Detect which cell encompasses the target text, then output its (X, Y) center coordinate. 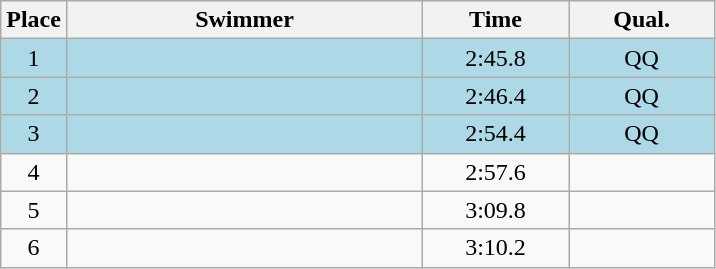
1 (34, 58)
2:45.8 (496, 58)
Swimmer (244, 20)
3:09.8 (496, 210)
5 (34, 210)
4 (34, 172)
Place (34, 20)
Qual. (642, 20)
6 (34, 248)
Time (496, 20)
2:57.6 (496, 172)
3:10.2 (496, 248)
2:54.4 (496, 134)
2 (34, 96)
2:46.4 (496, 96)
3 (34, 134)
